Extract the [X, Y] coordinate from the center of the cell holding the provided text.  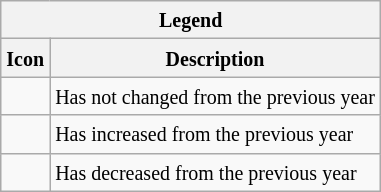
Description [216, 58]
Legend [191, 20]
Icon [26, 58]
Has decreased from the previous year [216, 172]
Has increased from the previous year [216, 134]
Has not changed from the previous year [216, 96]
